Return the [x, y] coordinate for the center point of the cell that contains the specified text.  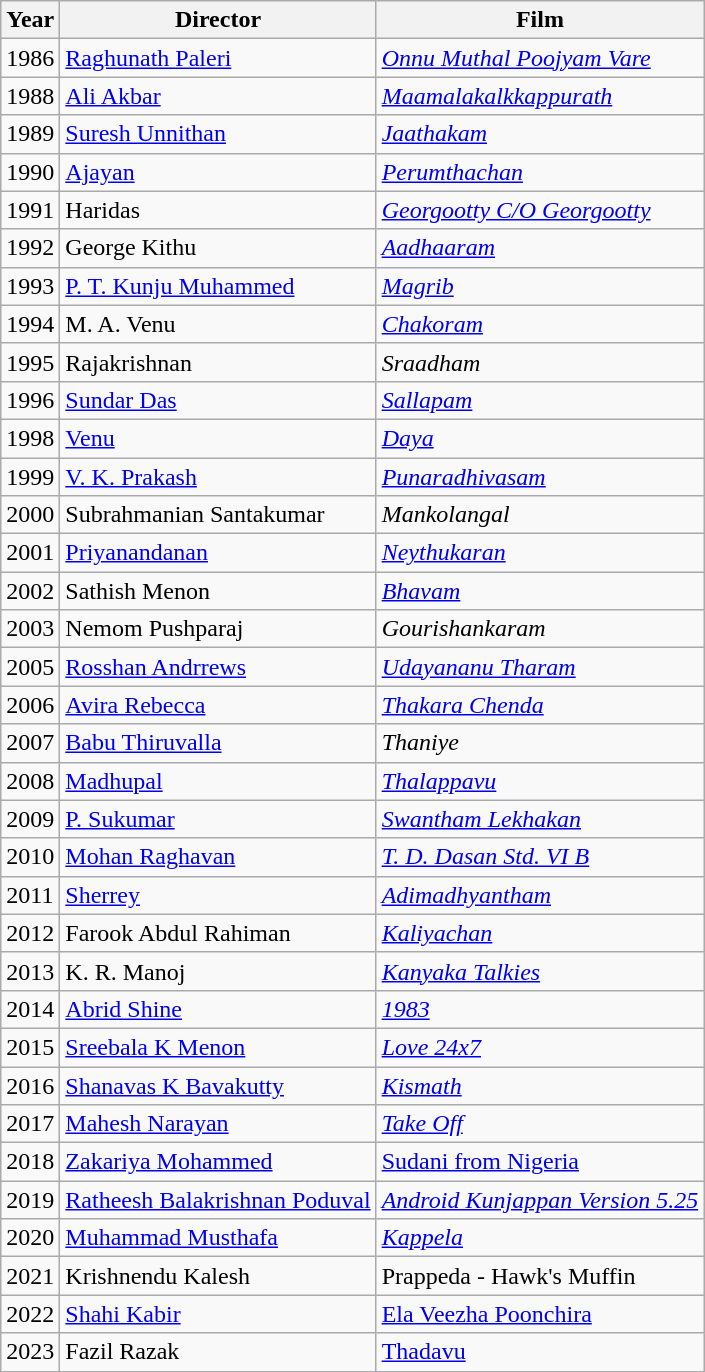
Punaradhivasam [540, 477]
1994 [30, 324]
Kappela [540, 1238]
K. R. Manoj [218, 971]
Rosshan Andrrews [218, 667]
Farook Abdul Rahiman [218, 933]
1993 [30, 286]
Perumthachan [540, 172]
Ali Akbar [218, 96]
Ratheesh Balakrishnan Poduval [218, 1200]
Bhavam [540, 591]
Raghunath Paleri [218, 58]
2015 [30, 1047]
1990 [30, 172]
Ela Veezha Poonchira [540, 1314]
1986 [30, 58]
Sraadham [540, 362]
2014 [30, 1009]
Nemom Pushparaj [218, 629]
Kanyaka Talkies [540, 971]
2019 [30, 1200]
Babu Thiruvalla [218, 743]
2023 [30, 1352]
2001 [30, 553]
Sreebala K Menon [218, 1047]
Love 24x7 [540, 1047]
Film [540, 20]
Avira Rebecca [218, 705]
Madhupal [218, 781]
Director [218, 20]
Daya [540, 438]
Magrib [540, 286]
Kismath [540, 1085]
Year [30, 20]
Thaniye [540, 743]
2021 [30, 1276]
M. A. Venu [218, 324]
Sherrey [218, 895]
Mahesh Narayan [218, 1124]
2010 [30, 857]
2006 [30, 705]
2000 [30, 515]
Sundar Das [218, 400]
Chakoram [540, 324]
Shanavas K Bavakutty [218, 1085]
2012 [30, 933]
Sudani from Nigeria [540, 1162]
Muhammad Musthafa [218, 1238]
2007 [30, 743]
Adimadhyantham [540, 895]
Android Kunjappan Version 5.25 [540, 1200]
2008 [30, 781]
George Kithu [218, 248]
2011 [30, 895]
Onnu Muthal Poojyam Vare [540, 58]
2009 [30, 819]
Mankolangal [540, 515]
Take Off [540, 1124]
Gourishankaram [540, 629]
Kaliyachan [540, 933]
Udayananu Tharam [540, 667]
Jaathakam [540, 134]
Subrahmanian Santakumar [218, 515]
P. T. Kunju Muhammed [218, 286]
2005 [30, 667]
Zakariya Mohammed [218, 1162]
Swantham Lekhakan [540, 819]
2003 [30, 629]
T. D. Dasan Std. VI B [540, 857]
1999 [30, 477]
Haridas [218, 210]
1988 [30, 96]
V. K. Prakash [218, 477]
1995 [30, 362]
2016 [30, 1085]
Sallapam [540, 400]
Priyanandanan [218, 553]
Rajakrishnan [218, 362]
1989 [30, 134]
Krishnendu Kalesh [218, 1276]
Ajayan [218, 172]
Maamalakalkkappurath [540, 96]
Venu [218, 438]
2013 [30, 971]
1992 [30, 248]
Sathish Menon [218, 591]
2002 [30, 591]
2022 [30, 1314]
Georgootty C/O Georgootty [540, 210]
Shahi Kabir [218, 1314]
P. Sukumar [218, 819]
2018 [30, 1162]
Neythukaran [540, 553]
1991 [30, 210]
1996 [30, 400]
Thalappavu [540, 781]
Thadavu [540, 1352]
Thakara Chenda [540, 705]
Prappeda - Hawk's Muffin [540, 1276]
Mohan Raghavan [218, 857]
1998 [30, 438]
2020 [30, 1238]
Abrid Shine [218, 1009]
2017 [30, 1124]
Fazil Razak [218, 1352]
Suresh Unnithan [218, 134]
1983 [540, 1009]
Aadhaaram [540, 248]
